Find where the given text appears and provide that cell's center as (x, y) coordinate. 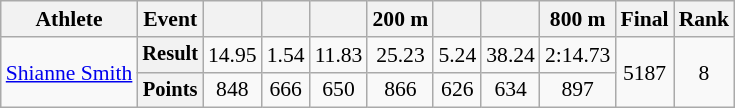
Event (170, 19)
200 m (400, 19)
1.54 (286, 55)
25.23 (400, 55)
Athlete (70, 19)
866 (400, 90)
38.24 (510, 55)
2:14.73 (578, 55)
650 (339, 90)
Points (170, 90)
14.95 (232, 55)
Result (170, 55)
800 m (578, 19)
5.24 (457, 55)
11.83 (339, 55)
666 (286, 90)
634 (510, 90)
Shianne Smith (70, 72)
897 (578, 90)
848 (232, 90)
Rank (704, 19)
Final (644, 19)
5187 (644, 72)
8 (704, 72)
626 (457, 90)
